Scan for the cell matching the given text and deliver its (X, Y) coordinate at center. 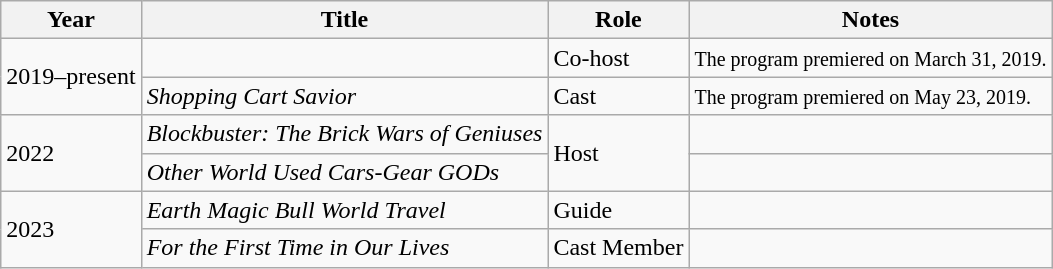
Cast Member (618, 248)
Shopping Cart Savior (344, 96)
Notes (870, 20)
Cast (618, 96)
The program premiered on March 31, 2019. (870, 58)
For the First Time in Our Lives (344, 248)
Guide (618, 210)
2019–present (71, 77)
The program premiered on May 23, 2019. (870, 96)
Blockbuster: The Brick Wars of Geniuses (344, 134)
Title (344, 20)
2023 (71, 229)
Other World Used Cars-Gear GODs (344, 172)
Host (618, 153)
Earth Magic Bull World Travel (344, 210)
Year (71, 20)
2022 (71, 153)
Co-host (618, 58)
Role (618, 20)
